Capture the cell that displays the provided text and extract its [x, y] central coordinate. 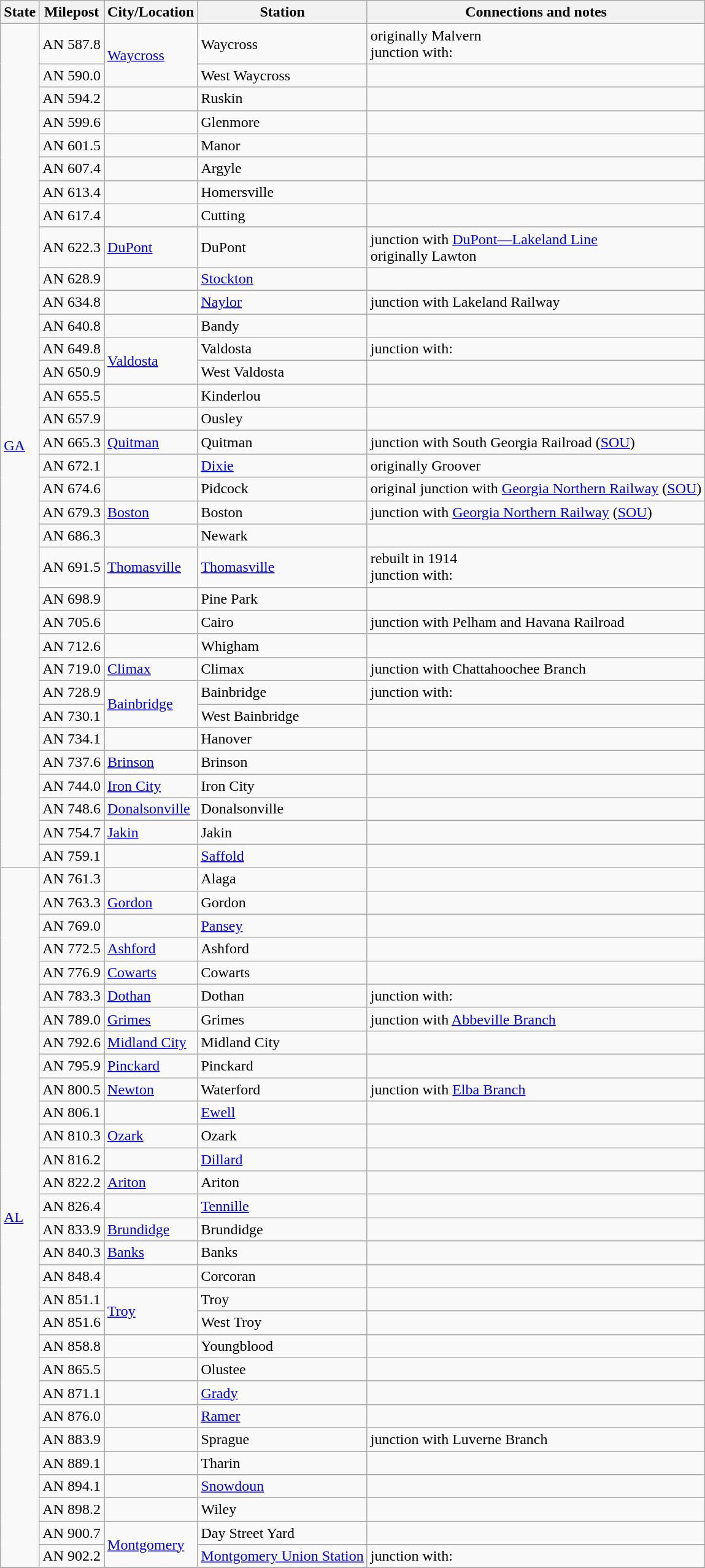
Waterford [282, 1089]
junction with Georgia Northern Railway (SOU) [536, 512]
AN 851.6 [72, 1323]
AN 705.6 [72, 622]
Cairo [282, 622]
Hanover [282, 739]
Cutting [282, 215]
junction with Lakeland Railway [536, 302]
Homersville [282, 192]
originally Malvernjunction with: [536, 44]
AN 728.9 [72, 692]
Kinderlou [282, 396]
AN 792.6 [72, 1042]
Ramer [282, 1416]
AN 587.8 [72, 44]
AN 806.1 [72, 1113]
Pine Park [282, 599]
AN 865.5 [72, 1369]
junction with Luverne Branch [536, 1439]
Stockton [282, 279]
Alaga [282, 879]
AN 833.9 [72, 1229]
Manor [282, 145]
City/Location [151, 12]
Argyle [282, 169]
AN 810.3 [72, 1136]
junction with Elba Branch [536, 1089]
Saffold [282, 856]
AN 712.6 [72, 645]
AN 698.9 [72, 599]
AN 898.2 [72, 1510]
Olustee [282, 1369]
West Bainbridge [282, 716]
Pidcock [282, 489]
junction with DuPont—Lakeland Lineoriginally Lawton [536, 247]
AN 730.1 [72, 716]
AN 628.9 [72, 279]
original junction with Georgia Northern Railway (SOU) [536, 489]
Youngblood [282, 1346]
AN 772.5 [72, 949]
AN 876.0 [72, 1416]
Grady [282, 1393]
AN 634.8 [72, 302]
AN 657.9 [72, 419]
AN 800.5 [72, 1089]
AN 674.6 [72, 489]
AN 754.7 [72, 832]
State [20, 12]
AN 748.6 [72, 809]
AN 622.3 [72, 247]
AN 883.9 [72, 1439]
AL [20, 1218]
AN 691.5 [72, 567]
AN 599.6 [72, 122]
AN 889.1 [72, 1463]
AN 789.0 [72, 1019]
junction with Abbeville Branch [536, 1019]
AN 840.3 [72, 1253]
AN 607.4 [72, 169]
Corcoran [282, 1276]
AN 734.1 [72, 739]
Snowdoun [282, 1486]
AN 672.1 [72, 466]
Connections and notes [536, 12]
West Troy [282, 1323]
AN 655.5 [72, 396]
AN 871.1 [72, 1393]
Whigham [282, 645]
AN 851.1 [72, 1299]
AN 816.2 [72, 1159]
AN 848.4 [72, 1276]
AN 900.7 [72, 1533]
West Waycross [282, 75]
Dillard [282, 1159]
Ousley [282, 419]
Glenmore [282, 122]
AN 665.3 [72, 442]
Pansey [282, 926]
Day Street Yard [282, 1533]
Montgomery [151, 1545]
AN 763.3 [72, 902]
AN 613.4 [72, 192]
AN 686.3 [72, 536]
AN 650.9 [72, 372]
GA [20, 445]
Dixie [282, 466]
Tennille [282, 1206]
AN 601.5 [72, 145]
Ruskin [282, 99]
AN 795.9 [72, 1066]
AN 761.3 [72, 879]
AN 617.4 [72, 215]
AN 737.6 [72, 763]
rebuilt in 1914junction with: [536, 567]
AN 822.2 [72, 1183]
Station [282, 12]
AN 744.0 [72, 786]
Tharin [282, 1463]
junction with Chattahoochee Branch [536, 669]
Sprague [282, 1439]
AN 894.1 [72, 1486]
AN 649.8 [72, 349]
Newton [151, 1089]
Newark [282, 536]
Bandy [282, 326]
junction with South Georgia Railroad (SOU) [536, 442]
originally Groover [536, 466]
West Valdosta [282, 372]
AN 719.0 [72, 669]
AN 590.0 [72, 75]
junction with Pelham and Havana Railroad [536, 622]
Milepost [72, 12]
Montgomery Union Station [282, 1556]
AN 776.9 [72, 972]
AN 783.3 [72, 996]
Naylor [282, 302]
AN 594.2 [72, 99]
Wiley [282, 1510]
AN 902.2 [72, 1556]
AN 826.4 [72, 1206]
AN 858.8 [72, 1346]
AN 759.1 [72, 856]
AN 640.8 [72, 326]
AN 769.0 [72, 926]
Ewell [282, 1113]
AN 679.3 [72, 512]
